For the text-containing cell, return its midpoint in (X, Y) coordinate format. 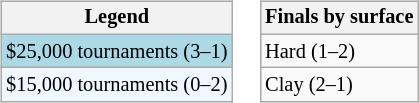
$15,000 tournaments (0–2) (116, 85)
$25,000 tournaments (3–1) (116, 51)
Legend (116, 18)
Finals by surface (339, 18)
Clay (2–1) (339, 85)
Hard (1–2) (339, 51)
